Detect which cell encompasses the target text, then output its (x, y) center coordinate. 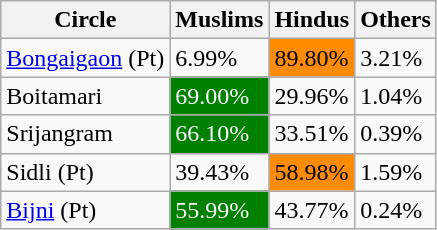
Boitamari (86, 96)
Muslims (220, 20)
1.04% (396, 96)
0.24% (396, 210)
89.80% (312, 58)
0.39% (396, 134)
58.98% (312, 172)
3.21% (396, 58)
29.96% (312, 96)
43.77% (312, 210)
Srijangram (86, 134)
Others (396, 20)
1.59% (396, 172)
55.99% (220, 210)
39.43% (220, 172)
Bijni (Pt) (86, 210)
33.51% (312, 134)
69.00% (220, 96)
6.99% (220, 58)
Sidli (Pt) (86, 172)
Hindus (312, 20)
66.10% (220, 134)
Circle (86, 20)
Bongaigaon (Pt) (86, 58)
